Return the [x, y] coordinate for the center point of the cell that contains the specified text.  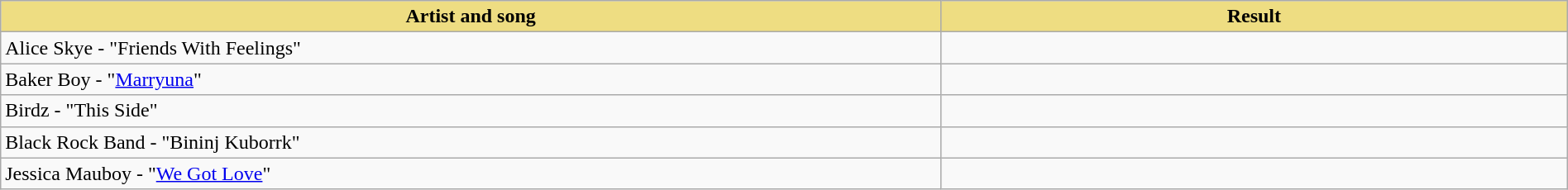
Alice Skye - "Friends With Feelings" [471, 48]
Jessica Mauboy - "We Got Love" [471, 173]
Artist and song [471, 17]
Result [1254, 17]
Birdz - "This Side" [471, 111]
Black Rock Band - "Bininj Kuborrk" [471, 142]
Baker Boy - "Marryuna" [471, 79]
